From the cell containing the given text, extract its center point as [x, y] coordinate. 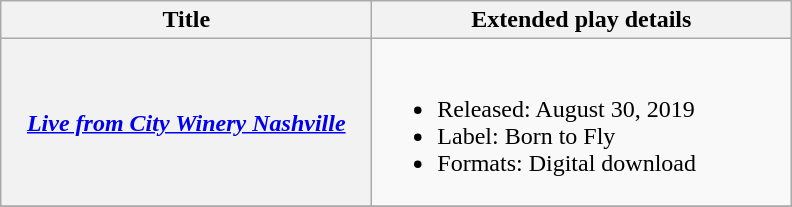
Extended play details [582, 20]
Title [186, 20]
Live from City Winery Nashville [186, 122]
Released: August 30, 2019Label: Born to FlyFormats: Digital download [582, 122]
